For the text-containing cell, return its midpoint in (x, y) coordinate format. 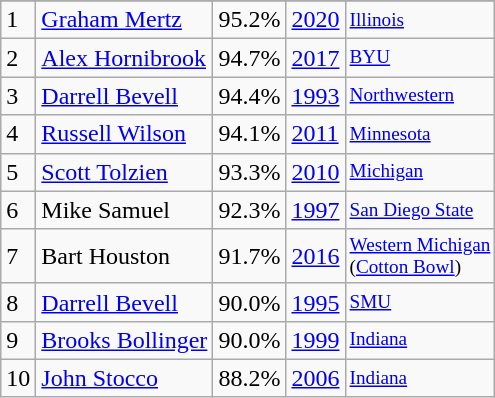
5 (18, 172)
Scott Tolzien (124, 172)
Brooks Bollinger (124, 340)
Bart Houston (124, 256)
2010 (316, 172)
Northwestern (420, 96)
2020 (316, 20)
1995 (316, 302)
92.3% (250, 210)
6 (18, 210)
8 (18, 302)
95.2% (250, 20)
Mike Samuel (124, 210)
2011 (316, 134)
John Stocco (124, 378)
94.4% (250, 96)
88.2% (250, 378)
Minnesota (420, 134)
San Diego State (420, 210)
2006 (316, 378)
91.7% (250, 256)
BYU (420, 58)
1999 (316, 340)
10 (18, 378)
2 (18, 58)
Graham Mertz (124, 20)
93.3% (250, 172)
2017 (316, 58)
2016 (316, 256)
1 (18, 20)
9 (18, 340)
3 (18, 96)
Western Michigan(Cotton Bowl) (420, 256)
Illinois (420, 20)
SMU (420, 302)
Alex Hornibrook (124, 58)
Russell Wilson (124, 134)
1997 (316, 210)
94.1% (250, 134)
7 (18, 256)
4 (18, 134)
Michigan (420, 172)
1993 (316, 96)
94.7% (250, 58)
